From the cell containing the given text, extract its center point as [x, y] coordinate. 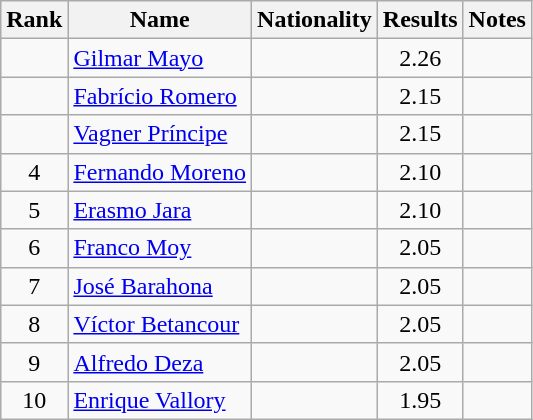
5 [34, 210]
Alfredo Deza [160, 362]
Franco Moy [160, 248]
Fabrício Romero [160, 96]
José Barahona [160, 286]
2.26 [420, 58]
10 [34, 400]
7 [34, 286]
Fernando Moreno [160, 172]
Name [160, 20]
Vagner Príncipe [160, 134]
Rank [34, 20]
Gilmar Mayo [160, 58]
Víctor Betancour [160, 324]
Notes [497, 20]
Enrique Vallory [160, 400]
9 [34, 362]
4 [34, 172]
Nationality [315, 20]
Erasmo Jara [160, 210]
6 [34, 248]
1.95 [420, 400]
Results [420, 20]
8 [34, 324]
